Pinpoint the cell where the given text exists, returning its (x, y) midpoint coordinate. 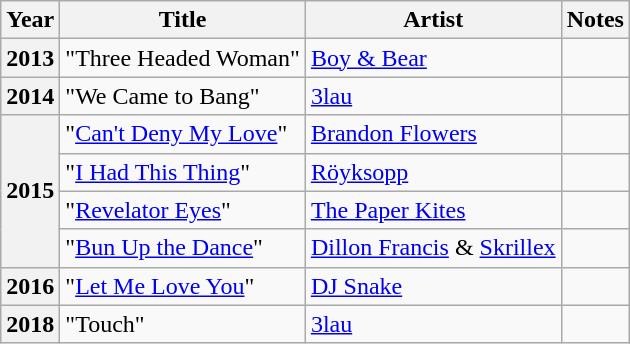
Boy & Bear (433, 58)
"Three Headed Woman" (183, 58)
2013 (30, 58)
2014 (30, 96)
The Paper Kites (433, 210)
Title (183, 20)
"Let Me Love You" (183, 286)
Röyksopp (433, 172)
"I Had This Thing" (183, 172)
2015 (30, 191)
"We Came to Bang" (183, 96)
Notes (595, 20)
"Revelator Eyes" (183, 210)
Brandon Flowers (433, 134)
Year (30, 20)
Dillon Francis & Skrillex (433, 248)
"Bun Up the Dance" (183, 248)
Artist (433, 20)
"Can't Deny My Love" (183, 134)
2018 (30, 324)
2016 (30, 286)
DJ Snake (433, 286)
"Touch" (183, 324)
